Return [x, y] of the center of cell containing provided text 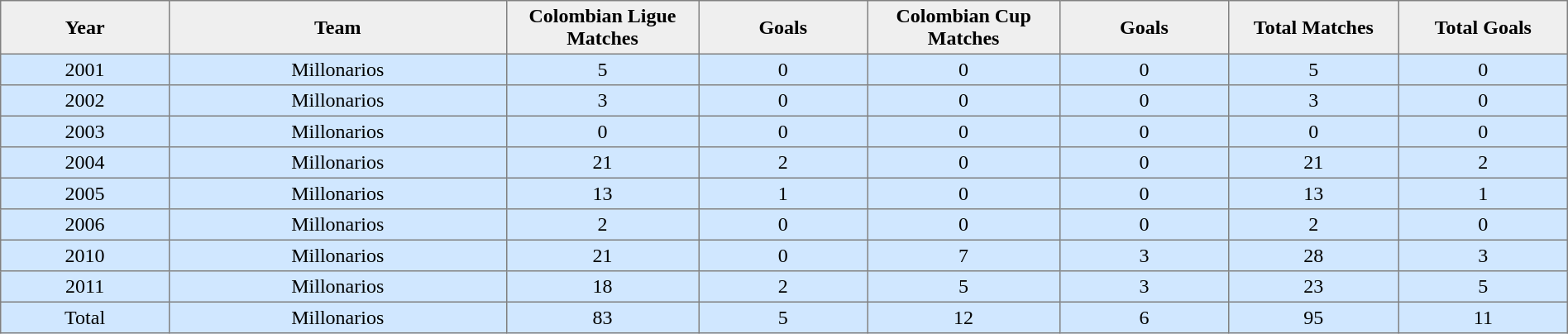
23 [1313, 287]
7 [964, 255]
2011 [85, 287]
83 [602, 317]
Total Goals [1483, 27]
Total [85, 317]
28 [1313, 255]
2006 [85, 225]
2005 [85, 193]
2010 [85, 255]
Team [337, 27]
95 [1313, 317]
18 [602, 287]
6 [1145, 317]
Total Matches [1313, 27]
Colombian Cup Matches [964, 27]
11 [1483, 317]
12 [964, 317]
2001 [85, 69]
2002 [85, 101]
2004 [85, 163]
2003 [85, 131]
Colombian Ligue Matches [602, 27]
Year [85, 27]
